For the text-containing cell, return its midpoint in [x, y] coordinate format. 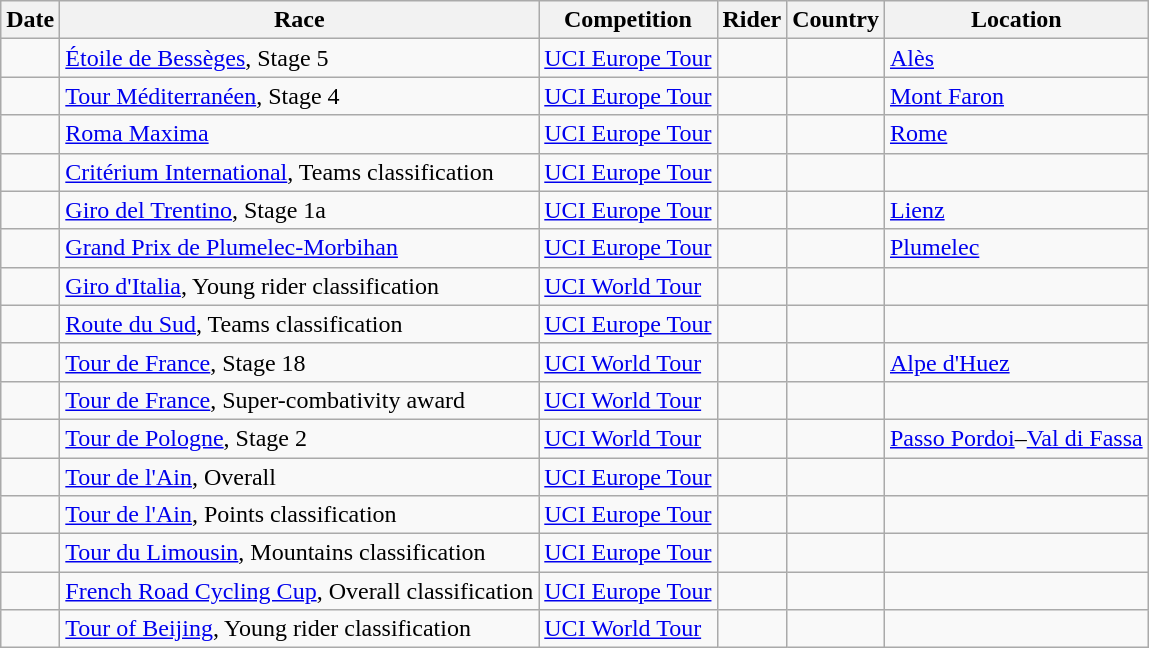
Tour de Pologne, Stage 2 [300, 438]
Tour de France, Super-combativity award [300, 400]
Tour of Beijing, Young rider classification [300, 629]
Tour de l'Ain, Points classification [300, 515]
Tour Méditerranéen, Stage 4 [300, 96]
Plumelec [1016, 248]
Rider [752, 20]
Country [836, 20]
Lienz [1016, 210]
Alpe d'Huez [1016, 362]
Date [30, 20]
Competition [628, 20]
Mont Faron [1016, 96]
Roma Maxima [300, 134]
Alès [1016, 58]
Giro d'Italia, Young rider classification [300, 286]
Étoile de Bessèges, Stage 5 [300, 58]
Tour de France, Stage 18 [300, 362]
French Road Cycling Cup, Overall classification [300, 591]
Tour de l'Ain, Overall [300, 477]
Grand Prix de Plumelec-Morbihan [300, 248]
Giro del Trentino, Stage 1a [300, 210]
Rome [1016, 134]
Race [300, 20]
Location [1016, 20]
Passo Pordoi–Val di Fassa [1016, 438]
Tour du Limousin, Mountains classification [300, 553]
Route du Sud, Teams classification [300, 324]
Critérium International, Teams classification [300, 172]
